Identify which cell holds the provided text, then report its (X, Y) central coordinate. 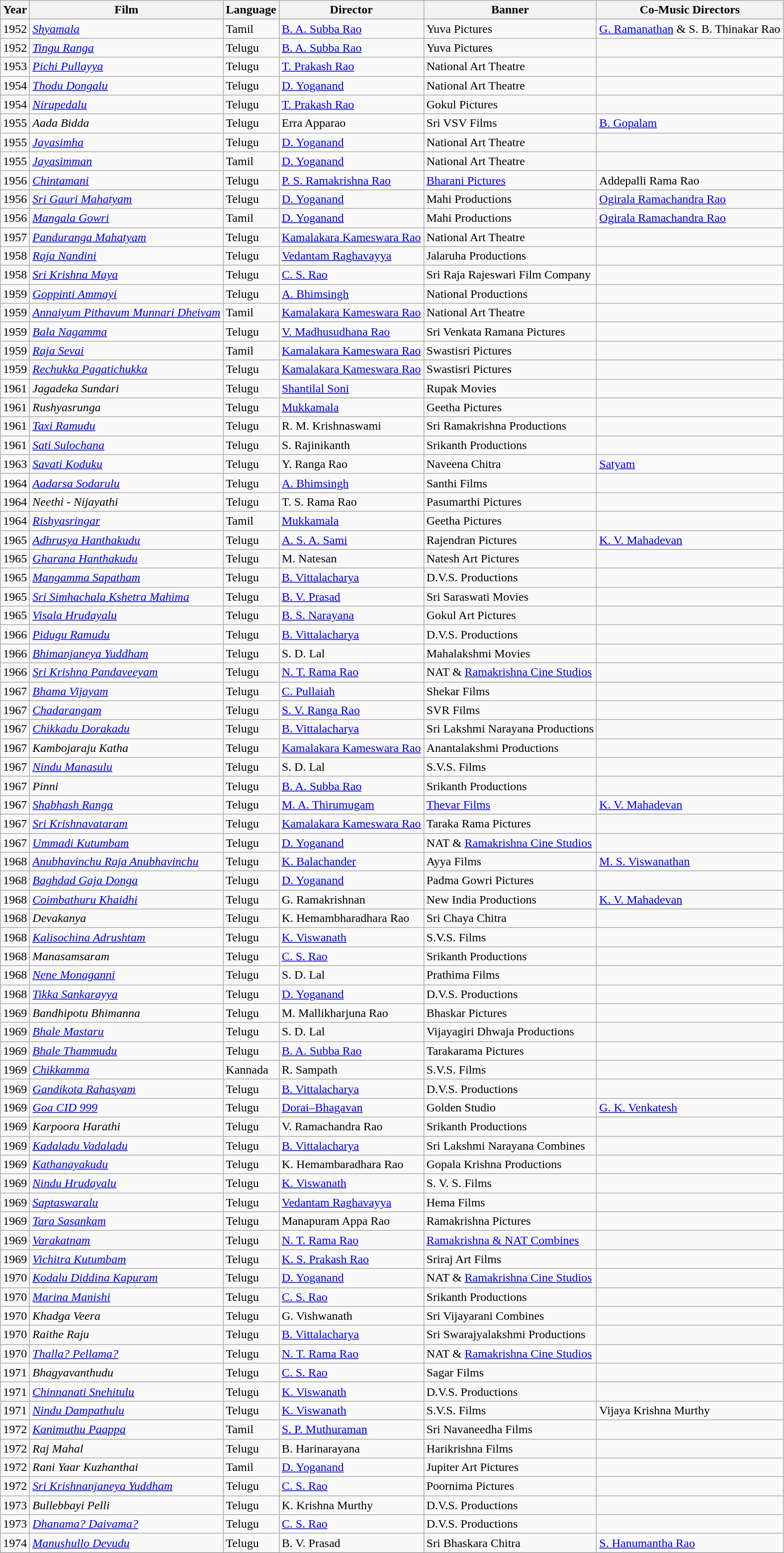
Golden Studio (510, 1107)
Sri Navaneedha Films (510, 1429)
Sri Krishna Maya (126, 275)
Khadga Veera (126, 1316)
Ayya Films (510, 862)
1957 (15, 237)
R. M. Krishnaswami (351, 426)
Chikkadu Dorakadu (126, 729)
Sri Swarajyalakshmi Productions (510, 1335)
Vijayagiri Dhwaja Productions (510, 1032)
Dorai–Bhagavan (351, 1107)
P. S. Ramakrishna Rao (351, 180)
Pichi Pullayya (126, 67)
M. S. Viswanathan (690, 862)
Jalaruha Productions (510, 256)
Shyamala (126, 29)
Thalla? Pellama? (126, 1354)
Tikka Sankarayya (126, 994)
Director (351, 10)
Mangamma Sapatham (126, 578)
Kodalu Diddina Kapuram (126, 1278)
Annaiyum Pithavum Munnari Dheivam (126, 313)
Visala Hrudayalu (126, 616)
Sati Sulochana (126, 445)
Bhale Thammudu (126, 1051)
Bharani Pictures (510, 180)
Bhale Mastaru (126, 1032)
Adhrusya Hanthakudu (126, 540)
Jupiter Art Pictures (510, 1467)
S. V. Ranga Rao (351, 710)
Varakatnam (126, 1240)
Film (126, 10)
Panduranga Mahatyam (126, 237)
M. Mallikharjuna Rao (351, 1013)
Naveena Chitra (510, 464)
Sri Lakshmi Narayana Productions (510, 729)
S. V. S. Films (510, 1184)
Taraka Rama Pictures (510, 823)
Nirupedalu (126, 104)
1953 (15, 67)
Thevar Films (510, 805)
Sri Bhaskara Chitra (510, 1543)
Anubhavinchu Raja Anubhavinchu (126, 862)
New India Productions (510, 900)
Nindu Manasulu (126, 767)
Ummadi Kutumbam (126, 843)
K. S. Prakash Rao (351, 1259)
Rechukka Pagatichukka (126, 369)
Taxi Ramudu (126, 426)
Pidugu Ramudu (126, 635)
Santhi Films (510, 483)
Jayasimha (126, 142)
Baghdad Gaja Donga (126, 881)
Ramakrishna Pictures (510, 1221)
G. K. Venkatesh (690, 1107)
G. Ramakrishnan (351, 900)
1963 (15, 464)
C. Pullaiah (351, 691)
M. Natesan (351, 559)
Tarakarama Pictures (510, 1051)
Sri Ramakrishna Productions (510, 426)
Bhama Vijayam (126, 691)
Erra Apparao (351, 123)
Kathanayakudu (126, 1165)
Manasamsaram (126, 956)
Language (251, 10)
K. Hemambharadhara Rao (351, 918)
Padma Gowri Pictures (510, 881)
Bhagyavanthudu (126, 1372)
Karpoora Harathi (126, 1126)
Gokul Art Pictures (510, 616)
Nene Monaganni (126, 975)
Rajendran Pictures (510, 540)
Pinni (126, 786)
Sri Lakshmi Narayana Combines (510, 1145)
V. Madhusudhana Rao (351, 332)
Addepalli Rama Rao (690, 180)
Mahalakshmi Movies (510, 653)
Raja Nandini (126, 256)
Chikkamma (126, 1070)
Prathima Films (510, 975)
Bhaskar Pictures (510, 1013)
Manapuram Appa Rao (351, 1221)
Tara Sasankam (126, 1221)
Neethi - Nijayathi (126, 502)
Bullebbayi Pelli (126, 1505)
T. S. Rama Rao (351, 502)
Chinnanati Snehitulu (126, 1391)
Bandhipotu Bhimanna (126, 1013)
Gharana Hanthakudu (126, 559)
Dhanama? Daivama? (126, 1524)
Gopala Krishna Productions (510, 1165)
Ramakrishna & NAT Combines (510, 1240)
Chintamani (126, 180)
Shekar Films (510, 691)
S. Hanumantha Rao (690, 1543)
K. Hemambaradhara Rao (351, 1165)
Sriraj Art Films (510, 1259)
Tingu Ranga (126, 48)
S. P. Muthuraman (351, 1429)
Raja Sevai (126, 351)
Sri Simhachala Kshetra Mahima (126, 597)
Nindu Hrudayalu (126, 1184)
Sri VSV Films (510, 123)
R. Sampath (351, 1070)
Anantalakshmi Productions (510, 748)
Marina Manishi (126, 1297)
Mangala Gowri (126, 218)
Hema Films (510, 1202)
Rishyasringar (126, 521)
Aadarsa Sodarulu (126, 483)
Bhimanjaneya Yuddham (126, 653)
Nindu Dampathulu (126, 1410)
Year (15, 10)
Kanimuthu Paappa (126, 1429)
Gandikota Rahasyam (126, 1089)
Rani Yaar Kuzhanthai (126, 1467)
Aada Bidda (126, 123)
B. S. Narayana (351, 616)
Goppinti Ammayi (126, 294)
G. Ramanathan & S. B. Thinakar Rao (690, 29)
National Productions (510, 294)
Coimbathuru Khaidhi (126, 900)
Savati Koduku (126, 464)
SVR Films (510, 710)
Sri Vijayarani Combines (510, 1316)
S. Rajinikanth (351, 445)
Vichitra Kutumbam (126, 1259)
Sri Krishna Pandaveeyam (126, 672)
Sri Krishnanjaneya Yuddham (126, 1486)
Sri Raja Rajeswari Film Company (510, 275)
Banner (510, 10)
Raithe Raju (126, 1335)
Jayasimman (126, 161)
Sagar Films (510, 1372)
Bala Nagamma (126, 332)
Co-Music Directors (690, 10)
Shantilal Soni (351, 388)
Kambojaraju Katha (126, 748)
Thodu Dongalu (126, 86)
Sri Chaya Chitra (510, 918)
Saptaswaralu (126, 1202)
G. Vishwanath (351, 1316)
B. Harinarayana (351, 1449)
Kannada (251, 1070)
Kalisochina Adrushtam (126, 937)
K. Krishna Murthy (351, 1505)
Sri Saraswati Movies (510, 597)
1974 (15, 1543)
Natesh Art Pictures (510, 559)
K. Balachander (351, 862)
Poornima Pictures (510, 1486)
Rupak Movies (510, 388)
V. Ramachandra Rao (351, 1126)
Kadaladu Vadaladu (126, 1145)
Y. Ranga Rao (351, 464)
Chadarangam (126, 710)
Manushullo Devudu (126, 1543)
Satyam (690, 464)
Pasumarthi Pictures (510, 502)
Sri Venkata Ramana Pictures (510, 332)
B. Gopalam (690, 123)
Shabhash Ranga (126, 805)
Jagadeka Sundari (126, 388)
Gokul Pictures (510, 104)
M. A. Thirumugam (351, 805)
Sri Gauri Mahatyam (126, 199)
A. S. A. Sami (351, 540)
Rushyasrunga (126, 407)
Devakanya (126, 918)
Harikrishna Films (510, 1449)
Vijaya Krishna Murthy (690, 1410)
Goa CID 999 (126, 1107)
Sri Krishnavataram (126, 823)
Raj Mahal (126, 1449)
